Provide the [X, Y] coordinate of the cell's center where the given text is located.  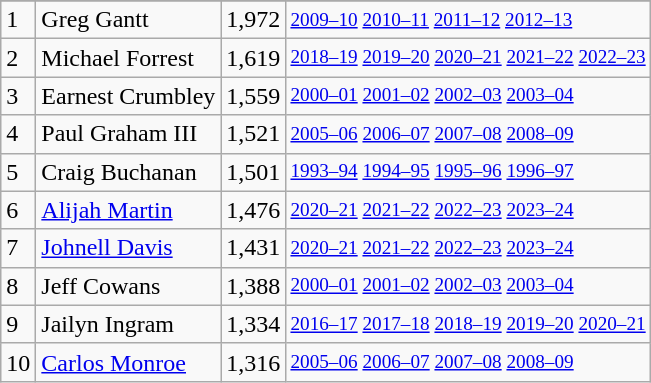
2 [18, 58]
1,334 [254, 324]
Greg Gantt [128, 20]
3 [18, 96]
1993–94 1994–95 1995–96 1996–97 [468, 172]
2016–17 2017–18 2018–19 2019–20 2020–21 [468, 324]
1,501 [254, 172]
1,972 [254, 20]
1 [18, 20]
6 [18, 210]
Alijah Martin [128, 210]
1,559 [254, 96]
2009–10 2010–11 2011–12 2012–13 [468, 20]
1,521 [254, 134]
1,619 [254, 58]
Jailyn Ingram [128, 324]
Jeff Cowans [128, 286]
Craig Buchanan [128, 172]
1,388 [254, 286]
Johnell Davis [128, 248]
9 [18, 324]
1,316 [254, 362]
1,431 [254, 248]
8 [18, 286]
2018–19 2019–20 2020–21 2021–22 2022–23 [468, 58]
4 [18, 134]
1,476 [254, 210]
10 [18, 362]
Paul Graham III [128, 134]
Earnest Crumbley [128, 96]
Michael Forrest [128, 58]
5 [18, 172]
7 [18, 248]
Carlos Monroe [128, 362]
